Return [X, Y] of the center of cell containing provided text 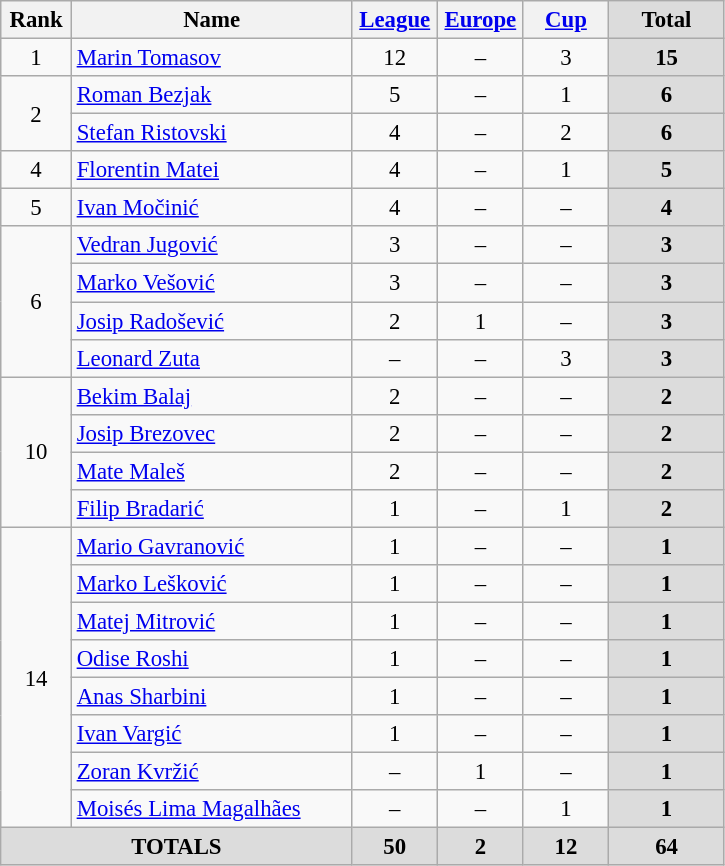
Florentin Matei [212, 170]
Leonard Zuta [212, 358]
10 [36, 452]
Matej Mitrović [212, 621]
Marko Vešović [212, 283]
Ivan Močinić [212, 208]
Total [667, 20]
Marin Tomasov [212, 58]
Moisés Lima Magalhães [212, 809]
League [395, 20]
Name [212, 20]
Josip Radošević [212, 321]
Josip Brezovec [212, 433]
50 [395, 847]
15 [667, 58]
Mario Gavranović [212, 546]
TOTALS [176, 847]
Filip Bradarić [212, 509]
Roman Bezjak [212, 95]
Zoran Kvržić [212, 772]
Marko Lešković [212, 584]
Odise Roshi [212, 659]
Stefan Ristovski [212, 133]
Ivan Vargić [212, 734]
Vedran Jugović [212, 245]
Rank [36, 20]
64 [667, 847]
Europe [481, 20]
Bekim Balaj [212, 396]
Mate Maleš [212, 471]
Cup [566, 20]
14 [36, 678]
Anas Sharbini [212, 697]
